Determine the (X, Y) coordinate at the center of the cell enclosing the given text.  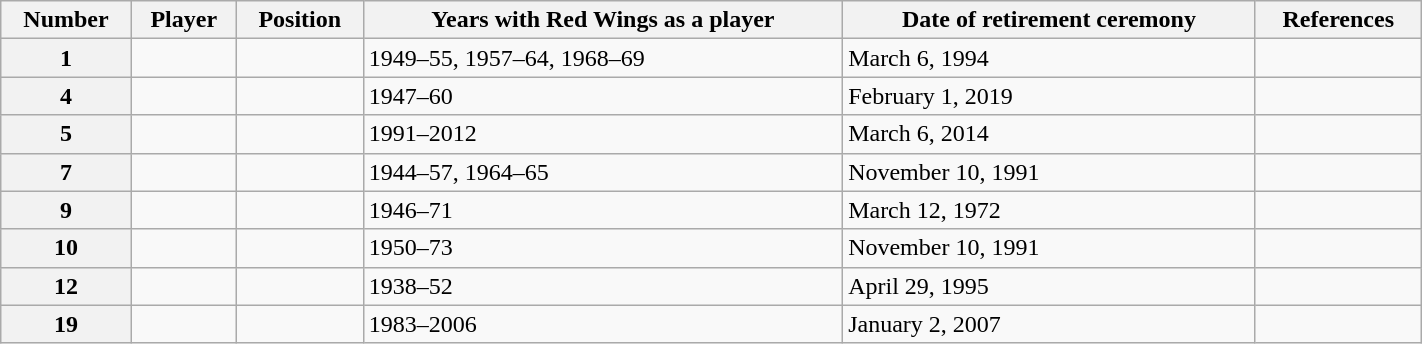
References (1338, 20)
March 6, 1994 (1050, 58)
Player (184, 20)
Years with Red Wings as a player (602, 20)
Date of retirement ceremony (1050, 20)
1991–2012 (602, 134)
7 (66, 172)
12 (66, 286)
Number (66, 20)
February 1, 2019 (1050, 96)
Position (300, 20)
1950–73 (602, 248)
19 (66, 324)
9 (66, 210)
1983–2006 (602, 324)
1947–60 (602, 96)
March 6, 2014 (1050, 134)
4 (66, 96)
1944–57, 1964–65 (602, 172)
January 2, 2007 (1050, 324)
1949–55, 1957–64, 1968–69 (602, 58)
10 (66, 248)
March 12, 1972 (1050, 210)
1946–71 (602, 210)
1 (66, 58)
1938–52 (602, 286)
5 (66, 134)
April 29, 1995 (1050, 286)
